Output the [X, Y] coordinate of the center of the cell containing the given text.  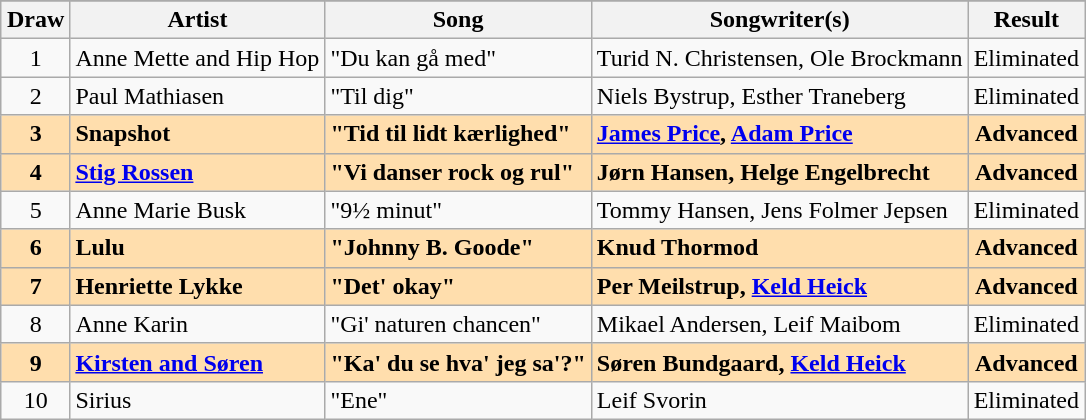
Turid N. Christensen, Ole Brockmann [780, 58]
Jørn Hansen, Helge Engelbrecht [780, 172]
2 [35, 96]
Stig Rossen [198, 172]
Paul Mathiasen [198, 96]
James Price, Adam Price [780, 134]
Lulu [198, 248]
Anne Mette and Hip Hop [198, 58]
Per Meilstrup, Keld Heick [780, 286]
9 [35, 362]
Song [458, 20]
Henriette Lykke [198, 286]
"Ene" [458, 400]
"Vi danser rock og rul" [458, 172]
Snapshot [198, 134]
"9½ minut" [458, 210]
8 [35, 324]
Leif Svorin [780, 400]
Anne Marie Busk [198, 210]
"Tid til lidt kærlighed" [458, 134]
Mikael Andersen, Leif Maibom [780, 324]
"Johnny B. Goode" [458, 248]
Kirsten and Søren [198, 362]
Niels Bystrup, Esther Traneberg [780, 96]
Draw [35, 20]
1 [35, 58]
10 [35, 400]
Artist [198, 20]
"Til dig" [458, 96]
5 [35, 210]
Sirius [198, 400]
"Du kan gå med" [458, 58]
Søren Bundgaard, Keld Heick [780, 362]
"Ka' du se hva' jeg sa'?" [458, 362]
Result [1026, 20]
"Gi' naturen chancen" [458, 324]
3 [35, 134]
6 [35, 248]
Songwriter(s) [780, 20]
4 [35, 172]
7 [35, 286]
Knud Thormod [780, 248]
Anne Karin [198, 324]
"Det' okay" [458, 286]
Tommy Hansen, Jens Folmer Jepsen [780, 210]
